Capture the cell that displays the provided text and extract its (X, Y) central coordinate. 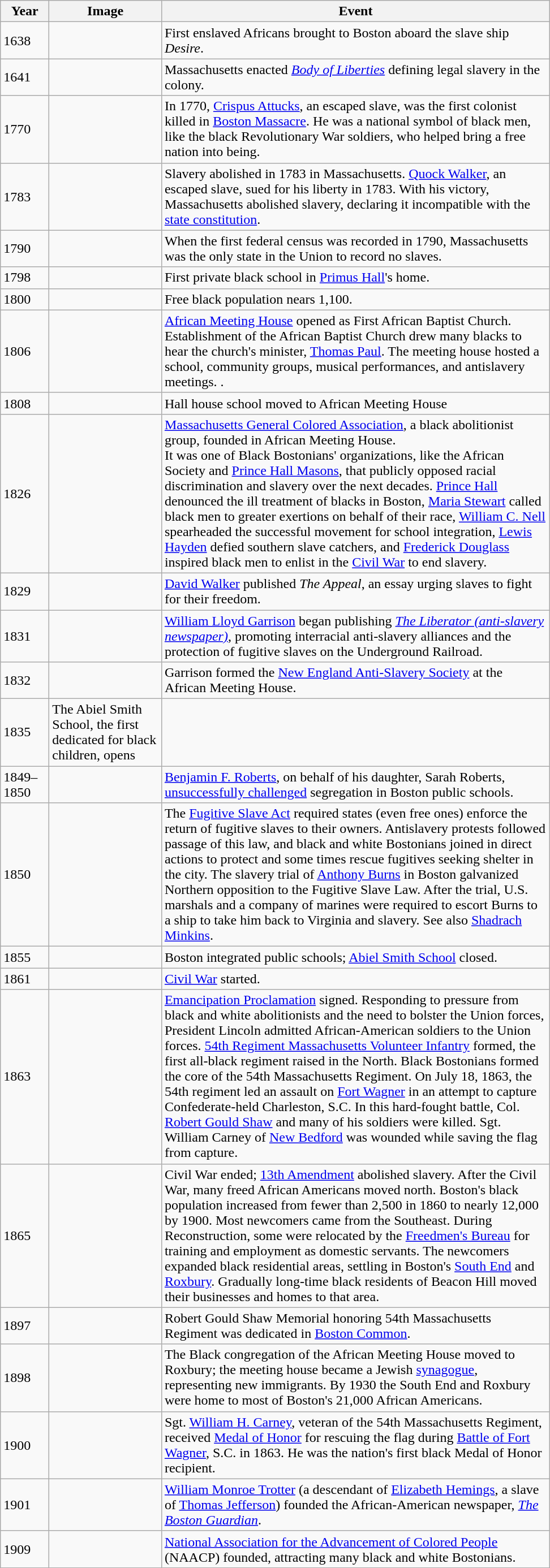
1790 (25, 249)
1855 (25, 957)
1900 (25, 1445)
1849–1850 (25, 785)
Year (25, 11)
1641 (25, 77)
1831 (25, 636)
1783 (25, 197)
Garrison formed the New England Anti-Slavery Society at the African Meeting House. (355, 681)
1863 (25, 1077)
1770 (25, 129)
Benjamin F. Roberts, on behalf of his daughter, Sarah Roberts, unsuccessfully challenged segregation in Boston public schools. (355, 785)
1909 (25, 1549)
Robert Gould Shaw Memorial honoring 54th Massachusetts Regiment was dedicated in Boston Common. (355, 1325)
First private black school in Primus Hall's home. (355, 278)
Event (355, 11)
William Monroe Trotter (a descendant of Elizabeth Hemings, a slave of Thomas Jefferson) founded the African-American newspaper, The Boston Guardian. (355, 1505)
Hall house school moved to African Meeting House (355, 403)
1829 (25, 591)
Civil War started. (355, 979)
1835 (25, 733)
The Abiel Smith School, the first dedicated for black children, opens (105, 733)
1798 (25, 278)
1832 (25, 681)
Boston integrated public schools; Abiel Smith School closed. (355, 957)
Free black population nears 1,100. (355, 299)
First enslaved Africans brought to Boston aboard the slave ship Desire. (355, 41)
1800 (25, 299)
Massachusetts enacted Body of Liberties defining legal slavery in the colony. (355, 77)
1861 (25, 979)
1808 (25, 403)
National Association for the Advancement of Colored People (NAACP) founded, attracting many black and white Bostonians. (355, 1549)
Image (105, 11)
1898 (25, 1377)
1901 (25, 1505)
1850 (25, 875)
1897 (25, 1325)
David Walker published The Appeal, an essay urging slaves to fight for their freedom. (355, 591)
When the first federal census was recorded in 1790, Massachusetts was the only state in the Union to record no slaves. (355, 249)
1806 (25, 351)
1638 (25, 41)
1865 (25, 1236)
1826 (25, 493)
